Pinpoint the cell where the given text exists, returning its (X, Y) midpoint coordinate. 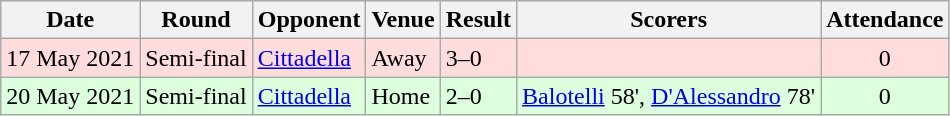
Date (70, 20)
Attendance (885, 20)
20 May 2021 (70, 96)
17 May 2021 (70, 58)
2–0 (478, 96)
Round (196, 20)
Home (403, 96)
Scorers (669, 20)
Venue (403, 20)
3–0 (478, 58)
Opponent (309, 20)
Result (478, 20)
Balotelli 58', D'Alessandro 78' (669, 96)
Away (403, 58)
